Find where the given text appears and provide that cell's center as [x, y] coordinate. 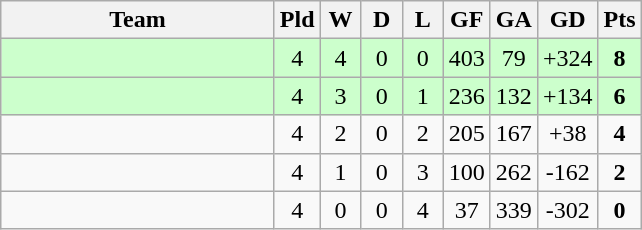
339 [514, 210]
37 [466, 210]
Pts [620, 20]
132 [514, 96]
167 [514, 134]
8 [620, 58]
262 [514, 172]
+134 [568, 96]
Team [138, 20]
6 [620, 96]
GF [466, 20]
GD [568, 20]
GA [514, 20]
W [340, 20]
-162 [568, 172]
+324 [568, 58]
100 [466, 172]
236 [466, 96]
L [422, 20]
403 [466, 58]
+38 [568, 134]
Pld [297, 20]
205 [466, 134]
79 [514, 58]
D [382, 20]
-302 [568, 210]
